Determine the (x, y) coordinate at the center of the cell enclosing the given text.  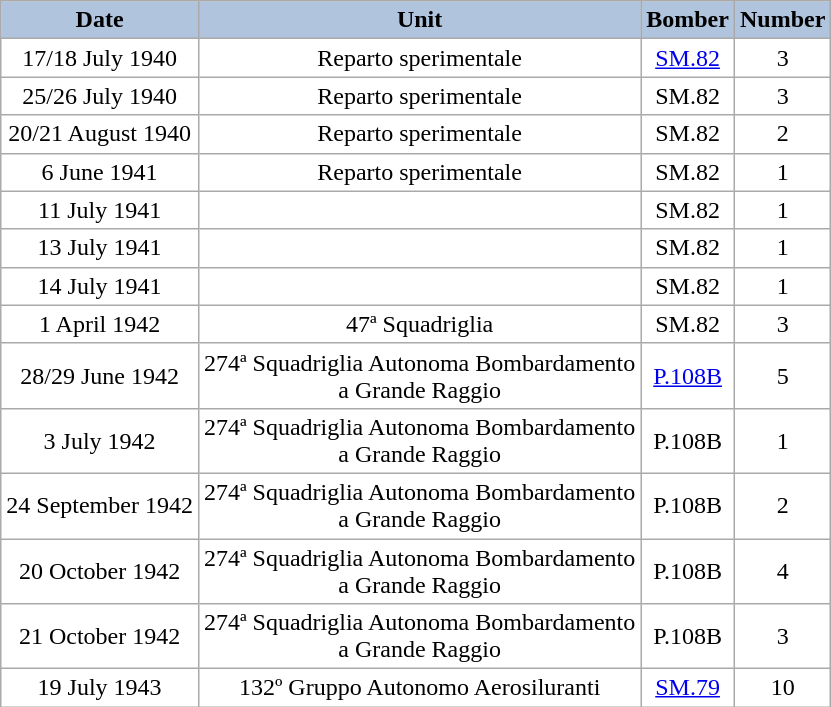
28/29 June 1942 (100, 376)
47ª Squadriglia (419, 324)
Bomber (688, 20)
132º Gruppo Autonomo Aerosiluranti (419, 688)
19 July 1943 (100, 688)
13 July 1941 (100, 248)
21 October 1942 (100, 636)
3 July 1942 (100, 440)
Number (782, 20)
5 (782, 376)
SM.79 (688, 688)
14 July 1941 (100, 286)
17/18 July 1940 (100, 58)
6 June 1941 (100, 172)
4 (782, 570)
Date (100, 20)
11 July 1941 (100, 210)
24 September 1942 (100, 506)
1 April 1942 (100, 324)
Unit (419, 20)
20/21 August 1940 (100, 134)
25/26 July 1940 (100, 96)
20 October 1942 (100, 570)
10 (782, 688)
